Return the (X, Y) coordinate for the center point of the cell that contains the specified text.  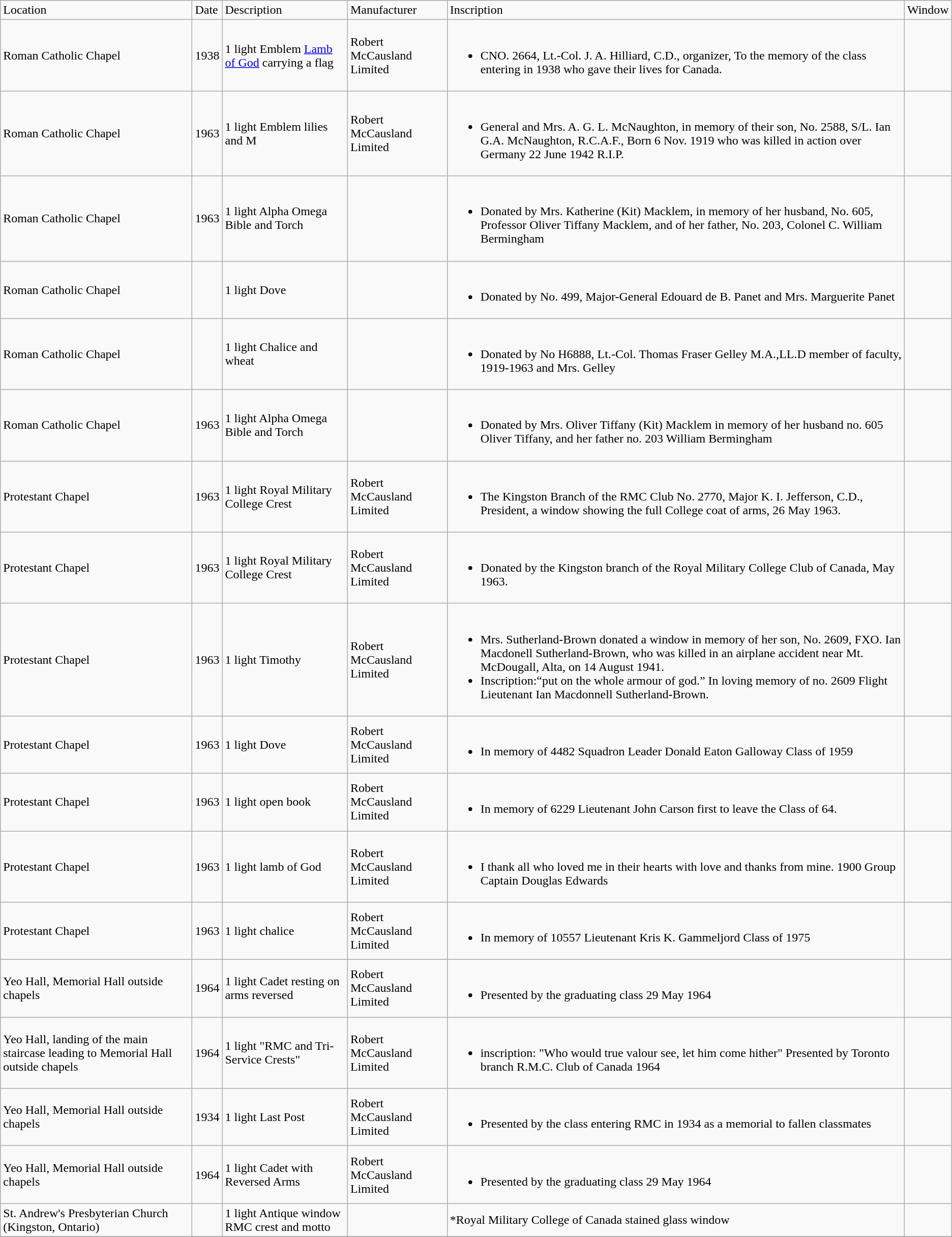
1 light Timothy (285, 659)
Inscription (675, 10)
Donated by No. 499, Major-General Edouard de B. Panet and Mrs. Marguerite Panet (675, 290)
I thank all who loved me in their hearts with love and thanks from mine. 1900 Group Captain Douglas Edwards (675, 867)
1 light chalice (285, 931)
1934 (207, 1117)
inscription: "Who would true valour see, let him come hither" Presented by Toronto branch R.M.C. Club of Canada 1964 (675, 1053)
Donated by the Kingston branch of the Royal Military College Club of Canada, May 1963. (675, 568)
In memory of 4482 Squadron Leader Donald Eaton Galloway Class of 1959 (675, 745)
Yeo Hall, landing of the main staircase leading to Memorial Hall outside chapels (97, 1053)
Window (928, 10)
1 light Cadet with Reversed Arms (285, 1175)
Donated by No H6888, Lt.-Col. Thomas Fraser Gelley M.A.,LL.D member of faculty, 1919-1963 and Mrs. Gelley (675, 354)
Presented by the class entering RMC in 1934 as a memorial to fallen classmates (675, 1117)
1 light open book (285, 802)
In memory of 10557 Lieutenant Kris K. Gammeljord Class of 1975 (675, 931)
1 light lamb of God (285, 867)
*Royal Military College of Canada stained glass window (675, 1220)
1 light "RMC and Tri-Service Crests" (285, 1053)
1938 (207, 55)
1 light Emblem Lamb of God carrying a flag (285, 55)
Donated by Mrs. Oliver Tiffany (Kit) Macklem in memory of her husband no. 605 Oliver Tiffany, and her father no. 203 William Bermingham (675, 425)
1 light Last Post (285, 1117)
Date (207, 10)
1 light Emblem lilies and M (285, 133)
1 light Cadet resting on arms reversed (285, 989)
Description (285, 10)
Location (97, 10)
Manufacturer (397, 10)
St. Andrew's Presbyterian Church (Kingston, Ontario) (97, 1220)
The Kingston Branch of the RMC Club No. 2770, Major K. I. Jefferson, C.D., President, a window showing the full College coat of arms, 26 May 1963. (675, 496)
CNO. 2664, Lt.-Col. J. A. Hilliard, C.D., organizer, To the memory of the class entering in 1938 who gave their lives for Canada. (675, 55)
In memory of 6229 Lieutenant John Carson first to leave the Class of 64. (675, 802)
1 light Antique window RMC crest and motto (285, 1220)
1 light Chalice and wheat (285, 354)
